Return the (X, Y) coordinate for the center point of the cell that contains the specified text.  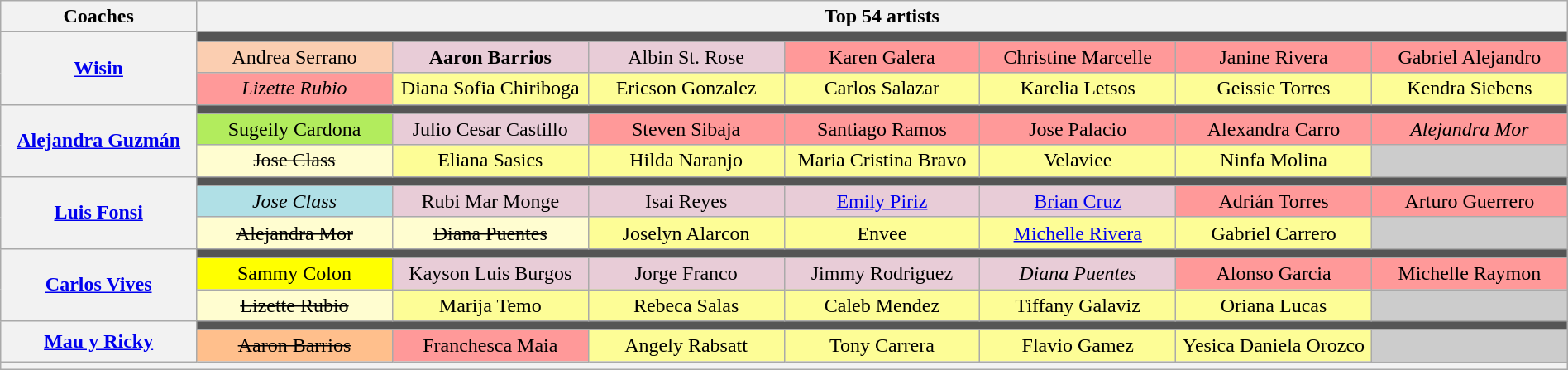
Geissie Torres (1274, 89)
Yesica Daniela Orozco (1274, 346)
Steven Sibaja (686, 129)
Top 54 artists (882, 17)
Luis Fonsi (99, 212)
Sugeily Cardona (294, 129)
Diana Sofia Chiriboga (490, 89)
Janine Rivera (1274, 57)
Adrián Torres (1274, 201)
Ericson Gonzalez (686, 89)
Alonso Garcia (1274, 273)
Wisin (99, 68)
Albin St. Rose (686, 57)
Joselyn Alarcon (686, 233)
Maria Cristina Bravo (882, 161)
Jose Palacio (1078, 129)
Gabriel Alejandro (1469, 57)
Jimmy Rodriguez (882, 273)
Julio Cesar Castillo (490, 129)
Marija Temo (490, 305)
Tiffany Galaviz (1078, 305)
Hilda Naranjo (686, 161)
Ninfa Molina (1274, 161)
Carlos Vives (99, 285)
Envee (882, 233)
Jorge Franco (686, 273)
Michelle Raymon (1469, 273)
Caleb Mendez (882, 305)
Emily Piriz (882, 201)
Andrea Serrano (294, 57)
Alexandra Carro (1274, 129)
Flavio Gamez (1078, 346)
Rebeca Salas (686, 305)
Rubi Mar Monge (490, 201)
Brian Cruz (1078, 201)
Franchesca Maia (490, 346)
Gabriel Carrero (1274, 233)
Oriana Lucas (1274, 305)
Angely Rabsatt (686, 346)
Christine Marcelle (1078, 57)
Karen Galera (882, 57)
Santiago Ramos (882, 129)
Michelle Rivera (1078, 233)
Tony Carrera (882, 346)
Kendra Siebens (1469, 89)
Karelia Letsos (1078, 89)
Sammy Colon (294, 273)
Arturo Guerrero (1469, 201)
Eliana Sasics (490, 161)
Mau y Ricky (99, 341)
Alejandra Guzmán (99, 141)
Carlos Salazar (882, 89)
Coaches (99, 17)
Velaviee (1078, 161)
Kayson Luis Burgos (490, 273)
Isai Reyes (686, 201)
